From the cell containing the given text, extract its center point as (x, y) coordinate. 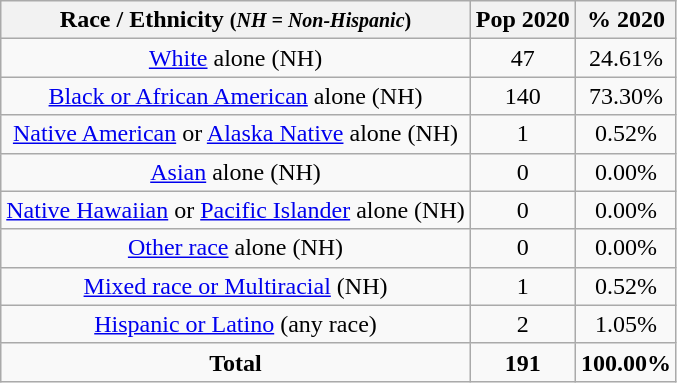
Native Hawaiian or Pacific Islander alone (NH) (236, 210)
Asian alone (NH) (236, 172)
47 (522, 58)
Hispanic or Latino (any race) (236, 324)
Other race alone (NH) (236, 248)
Pop 2020 (522, 20)
100.00% (626, 362)
24.61% (626, 58)
Total (236, 362)
Black or African American alone (NH) (236, 96)
Mixed race or Multiracial (NH) (236, 286)
191 (522, 362)
% 2020 (626, 20)
Native American or Alaska Native alone (NH) (236, 134)
White alone (NH) (236, 58)
2 (522, 324)
Race / Ethnicity (NH = Non-Hispanic) (236, 20)
73.30% (626, 96)
1.05% (626, 324)
140 (522, 96)
